Extract the [X, Y] coordinate from the center of the cell holding the provided text.  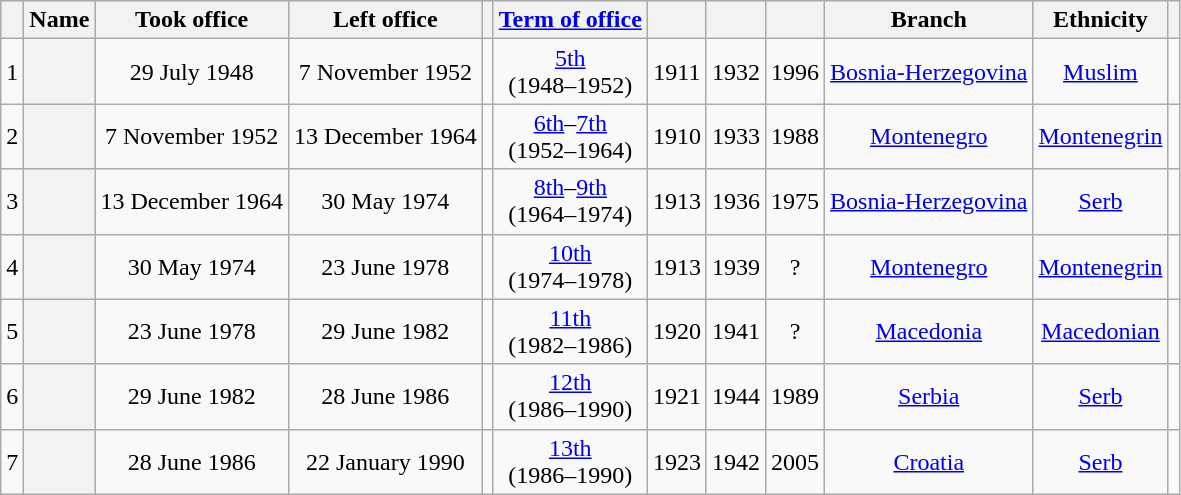
Took office [192, 20]
8th–9th(1964–1974) [570, 202]
Branch [929, 20]
1942 [736, 462]
1939 [736, 266]
1 [12, 72]
1933 [736, 136]
3 [12, 202]
1921 [676, 396]
1944 [736, 396]
1941 [736, 332]
4 [12, 266]
11th(1982–1986) [570, 332]
7 [12, 462]
5th(1948–1952) [570, 72]
6th–7th(1952–1964) [570, 136]
1923 [676, 462]
Muslim [1100, 72]
Name [60, 20]
1989 [794, 396]
Term of office [570, 20]
Croatia [929, 462]
12th(1986–1990) [570, 396]
13th(1986–1990) [570, 462]
1911 [676, 72]
1996 [794, 72]
Macedonian [1100, 332]
1936 [736, 202]
Macedonia [929, 332]
1910 [676, 136]
Left office [386, 20]
1975 [794, 202]
29 July 1948 [192, 72]
2 [12, 136]
22 January 1990 [386, 462]
1920 [676, 332]
1988 [794, 136]
Ethnicity [1100, 20]
Serbia [929, 396]
10th(1974–1978) [570, 266]
2005 [794, 462]
6 [12, 396]
1932 [736, 72]
5 [12, 332]
